Provide the [x, y] coordinate of the cell's center where the given text is located.  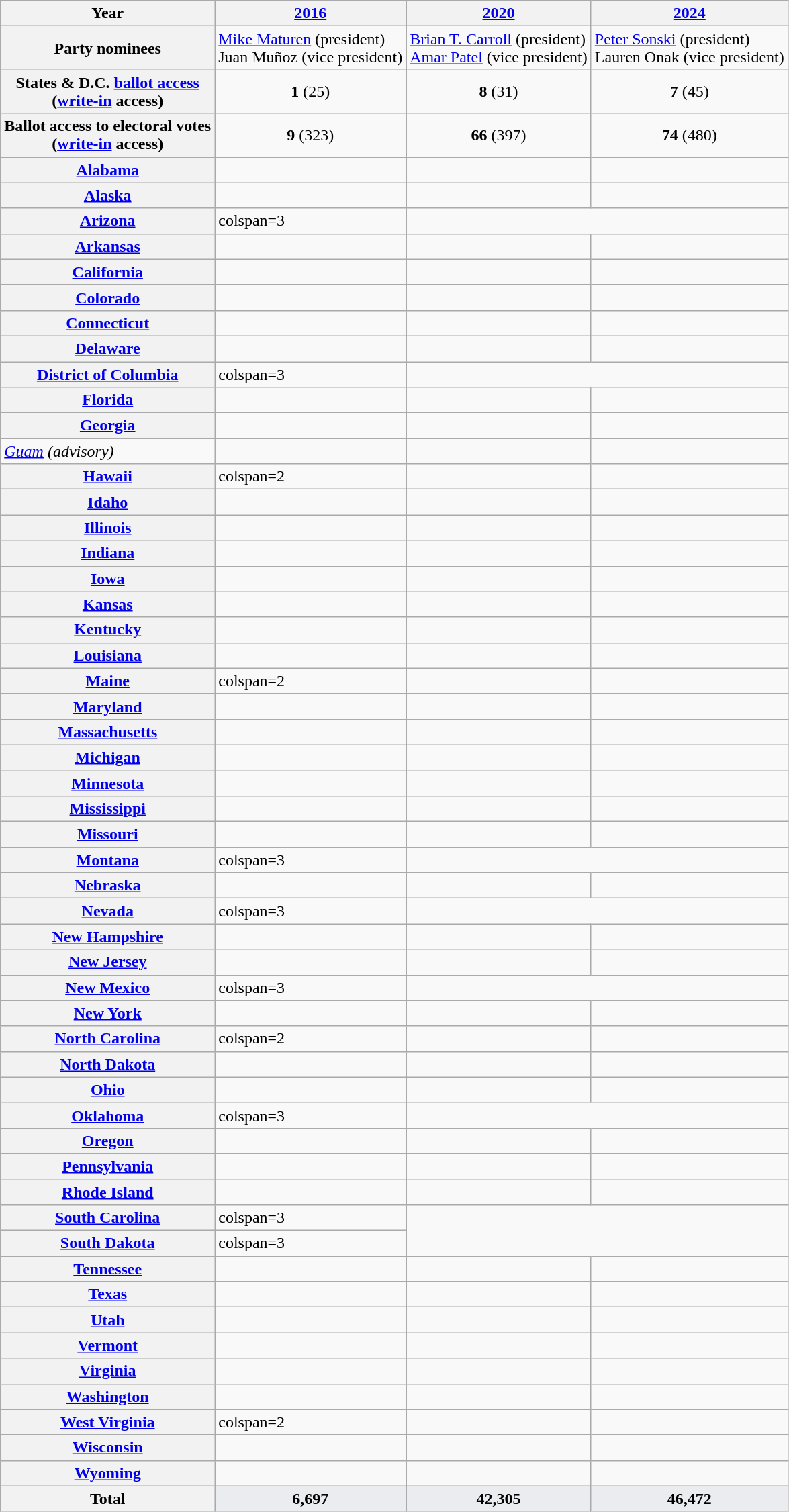
Vermont [107, 1345]
2024 [689, 13]
Texas [107, 1294]
District of Columbia [107, 374]
Year [107, 13]
Kentucky [107, 630]
Montana [107, 860]
Pennsylvania [107, 1166]
Maryland [107, 706]
New Mexico [107, 988]
Washington [107, 1397]
New Hampshire [107, 937]
Alabama [107, 170]
Total [107, 1499]
California [107, 272]
Arkansas [107, 246]
Illinois [107, 528]
Tennessee [107, 1269]
8 (31) [499, 91]
Utah [107, 1320]
Kansas [107, 604]
North Carolina [107, 1039]
Georgia [107, 426]
Mike Maturen (president)Juan Muñoz (vice president) [310, 48]
Connecticut [107, 323]
Oklahoma [107, 1115]
2020 [499, 13]
New York [107, 1013]
Maine [107, 681]
Hawaii [107, 477]
Louisiana [107, 655]
Wyoming [107, 1473]
Mississippi [107, 809]
Minnesota [107, 784]
New Jersey [107, 962]
Delaware [107, 348]
States & D.C. ballot access(write-in access) [107, 91]
Party nominees [107, 48]
Michigan [107, 757]
Missouri [107, 835]
46,472 [689, 1499]
Ballot access to electoral votes(write-in access) [107, 136]
Virginia [107, 1371]
Florida [107, 400]
9 (323) [310, 136]
South Carolina [107, 1218]
Colorado [107, 297]
Nevada [107, 911]
Nebraska [107, 886]
West Virginia [107, 1422]
7 (45) [689, 91]
Idaho [107, 502]
Massachusetts [107, 732]
Oregon [107, 1141]
1 (25) [310, 91]
South Dakota [107, 1243]
42,305 [499, 1499]
Guam (advisory) [107, 451]
Iowa [107, 579]
Peter Sonski (president)Lauren Onak (vice president) [689, 48]
6,697 [310, 1499]
North Dakota [107, 1064]
Indiana [107, 553]
Rhode Island [107, 1192]
Arizona [107, 221]
74 (480) [689, 136]
Alaska [107, 195]
Brian T. Carroll (president)Amar Patel (vice president) [499, 48]
Ohio [107, 1090]
66 (397) [499, 136]
Wisconsin [107, 1448]
2016 [310, 13]
